From the cell containing the given text, extract its center point as (X, Y) coordinate. 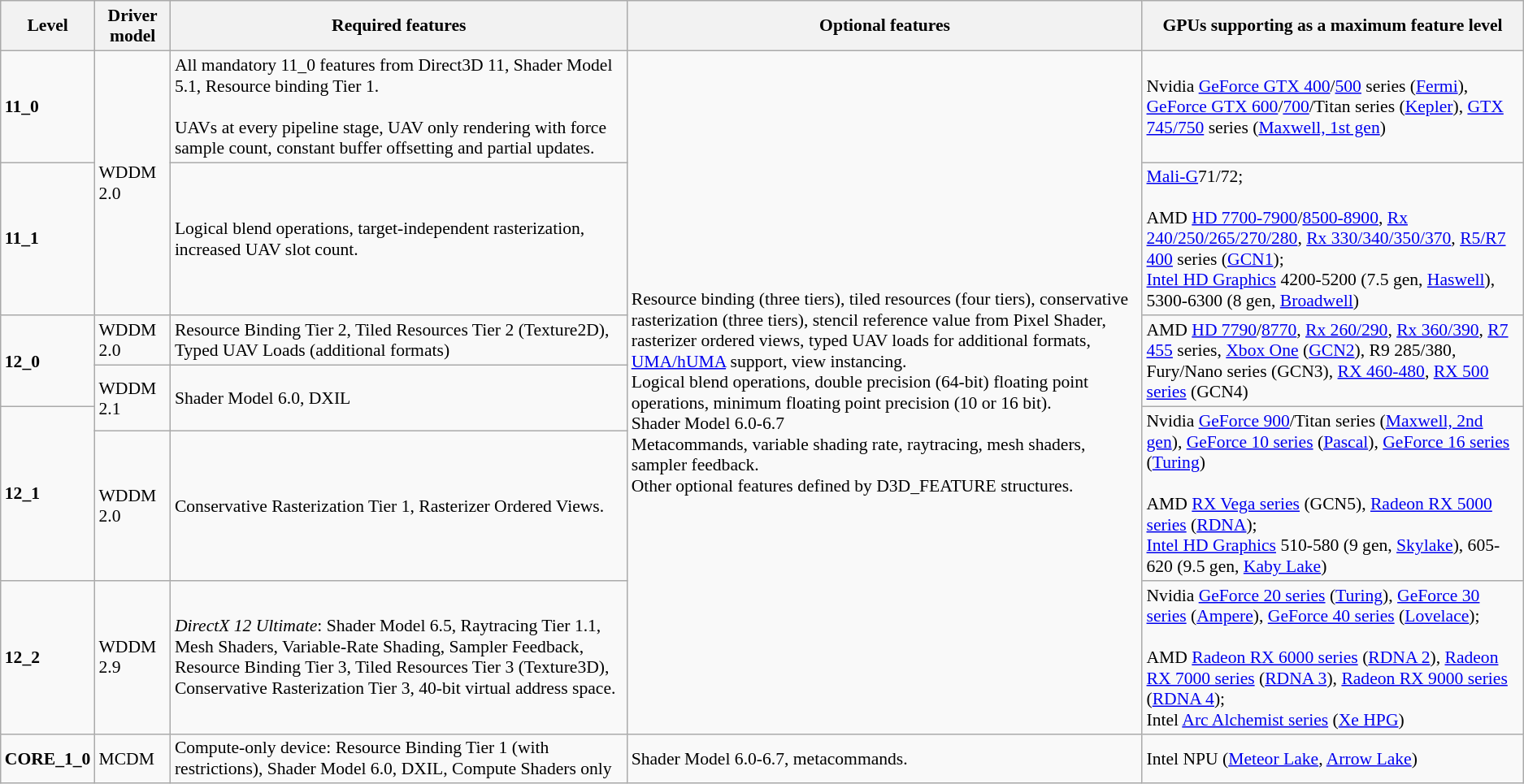
Resource Binding Tier 2, Tiled Resources Tier 2 (Texture2D), Typed UAV Loads (additional formats) (399, 341)
12_0 (48, 362)
Intel NPU (Meteor Lake, Arrow Lake) (1332, 759)
CORE_1_0 (48, 759)
Level (48, 26)
GPUs supporting as a maximum feature level (1332, 26)
Nvidia GeForce GTX 400/500 series (Fermi), GeForce GTX 600/700/Titan series (Kepler), GTX 745/750 series (Maxwell, 1st gen) (1332, 106)
Driver model (132, 26)
11_0 (48, 106)
AMD HD 7790/8770, Rx 260/290, Rx 360/390, R7 455 series, Xbox One (GCN2), R9 285/380, Fury/Nano series (GCN3), RX 460-480, RX 500 series (GCN4) (1332, 362)
Shader Model 6.0, DXIL (399, 398)
Optional features (885, 26)
12_1 (48, 494)
12_2 (48, 658)
Shader Model 6.0-6.7, metacommands. (885, 759)
Conservative Rasterization Tier 1, Rasterizer Ordered Views. (399, 506)
MCDM (132, 759)
WDDM 2.1 (132, 398)
11_1 (48, 239)
Compute-only device: Resource Binding Tier 1 (with restrictions), Shader Model 6.0, DXIL, Compute Shaders only (399, 759)
Required features (399, 26)
Logical blend operations, target-independent rasterization, increased UAV slot count. (399, 239)
WDDM 2.9 (132, 658)
